Extract the (x, y) coordinate from the center of the cell holding the provided text.  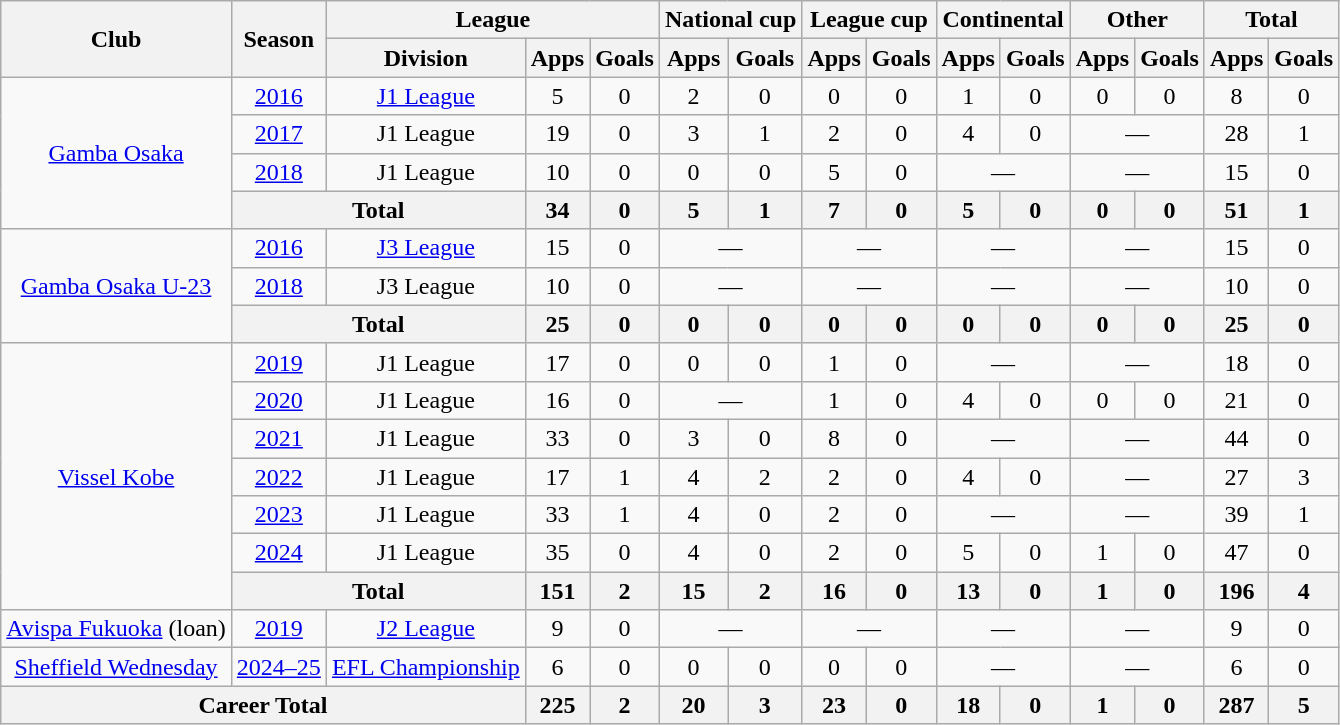
151 (557, 591)
19 (557, 134)
35 (557, 553)
2021 (278, 438)
20 (693, 705)
51 (1236, 210)
Season (278, 39)
Avispa Fukuoka (loan) (116, 629)
J2 League (426, 629)
39 (1236, 515)
Gamba Osaka (116, 153)
225 (557, 705)
EFL Championship (426, 667)
28 (1236, 134)
2017 (278, 134)
196 (1236, 591)
Vissel Kobe (116, 476)
Sheffield Wednesday (116, 667)
44 (1236, 438)
47 (1236, 553)
League cup (869, 20)
2024 (278, 553)
23 (834, 705)
Club (116, 39)
National cup (730, 20)
Gamba Osaka U-23 (116, 286)
2022 (278, 477)
2020 (278, 400)
Other (1137, 20)
2024–25 (278, 667)
7 (834, 210)
287 (1236, 705)
Career Total (263, 705)
13 (968, 591)
2023 (278, 515)
League (492, 20)
34 (557, 210)
Continental (1003, 20)
27 (1236, 477)
Division (426, 58)
21 (1236, 400)
